Find where the given text appears and provide that cell's center as (x, y) coordinate. 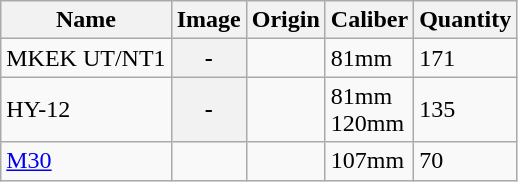
Quantity (466, 20)
MKEK UT/NT1 (86, 58)
HY-12 (86, 110)
Image (208, 20)
135 (466, 110)
81mm (369, 58)
81mm120mm (369, 110)
Caliber (369, 20)
Origin (286, 20)
171 (466, 58)
107mm (369, 161)
70 (466, 161)
Name (86, 20)
M30 (86, 161)
